Pinpoint the cell where the given text exists, returning its (x, y) midpoint coordinate. 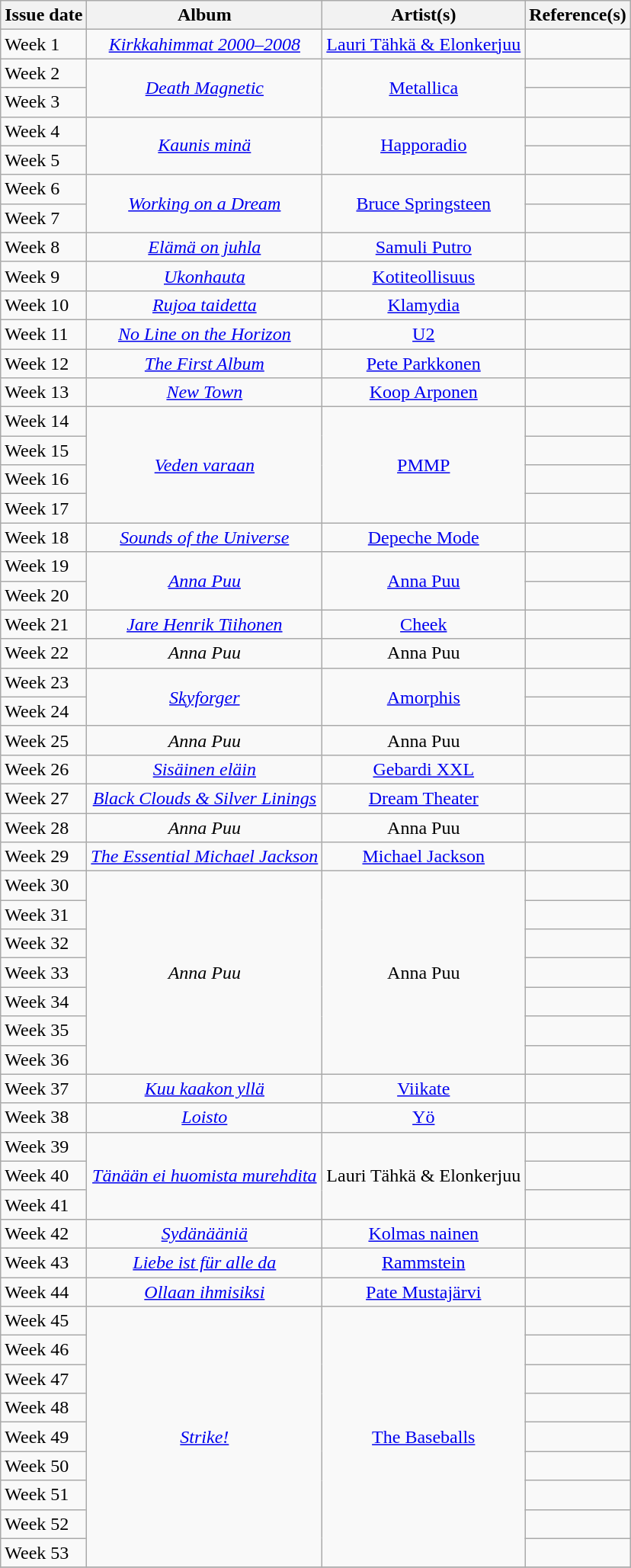
Week 6 (44, 189)
Week 35 (44, 1031)
Week 36 (44, 1060)
Elämä on juhla (204, 247)
Black Clouds & Silver Linings (204, 798)
Week 8 (44, 247)
U2 (424, 334)
Week 16 (44, 479)
Sydänääniä (204, 1233)
Week 19 (44, 566)
Veden varaan (204, 465)
No Line on the Horizon (204, 334)
Week 51 (44, 1495)
Week 39 (44, 1146)
Week 31 (44, 915)
Pete Parkkonen (424, 364)
Week 7 (44, 218)
Depeche Mode (424, 537)
Week 42 (44, 1233)
Week 4 (44, 131)
Week 17 (44, 508)
Amorphis (424, 697)
Week 48 (44, 1408)
Week 21 (44, 624)
Week 23 (44, 682)
Jare Henrik Tiihonen (204, 624)
Pate Mustajärvi (424, 1292)
Koop Arponen (424, 393)
The Baseballs (424, 1438)
PMMP (424, 465)
Week 50 (44, 1466)
Week 29 (44, 857)
Happoradio (424, 146)
Kaunis minä (204, 146)
Ollaan ihmisiksi (204, 1292)
Week 44 (44, 1292)
Album (204, 15)
Working on a Dream (204, 204)
Gebardi XXL (424, 769)
Strike! (204, 1438)
Klamydia (424, 305)
Week 30 (44, 886)
Metallica (424, 88)
Week 10 (44, 305)
Viikate (424, 1089)
Week 9 (44, 276)
Week 37 (44, 1089)
Sisäinen eläin (204, 769)
Week 20 (44, 595)
Kolmas nainen (424, 1233)
Kirkkahimmat 2000–2008 (204, 44)
Week 22 (44, 653)
New Town (204, 393)
Week 13 (44, 393)
Rujoa taidetta (204, 305)
Week 32 (44, 944)
Week 27 (44, 798)
Week 40 (44, 1175)
Week 34 (44, 1002)
Ukonhauta (204, 276)
Week 47 (44, 1379)
Week 25 (44, 740)
Reference(s) (578, 15)
Week 53 (44, 1553)
Week 26 (44, 769)
Artist(s) (424, 15)
Kuu kaakon yllä (204, 1089)
Week 3 (44, 102)
Week 2 (44, 73)
Week 15 (44, 451)
Michael Jackson (424, 857)
Sounds of the Universe (204, 537)
Week 5 (44, 160)
Week 46 (44, 1350)
Yö (424, 1117)
The First Album (204, 364)
Week 18 (44, 537)
Week 12 (44, 364)
Week 11 (44, 334)
Cheek (424, 624)
Dream Theater (424, 798)
Bruce Springsteen (424, 204)
Week 49 (44, 1437)
Week 28 (44, 827)
Rammstein (424, 1262)
Week 1 (44, 44)
Week 24 (44, 711)
Issue date (44, 15)
Week 14 (44, 422)
Death Magnetic (204, 88)
The Essential Michael Jackson (204, 857)
Liebe ist für alle da (204, 1262)
Week 38 (44, 1117)
Loisto (204, 1117)
Week 52 (44, 1524)
Week 45 (44, 1321)
Samuli Putro (424, 247)
Week 43 (44, 1262)
Kotiteollisuus (424, 276)
Tänään ei huomista murehdita (204, 1175)
Week 41 (44, 1204)
Week 33 (44, 973)
Skyforger (204, 697)
